Return the [X, Y] coordinate for the center point of the cell that contains the specified text.  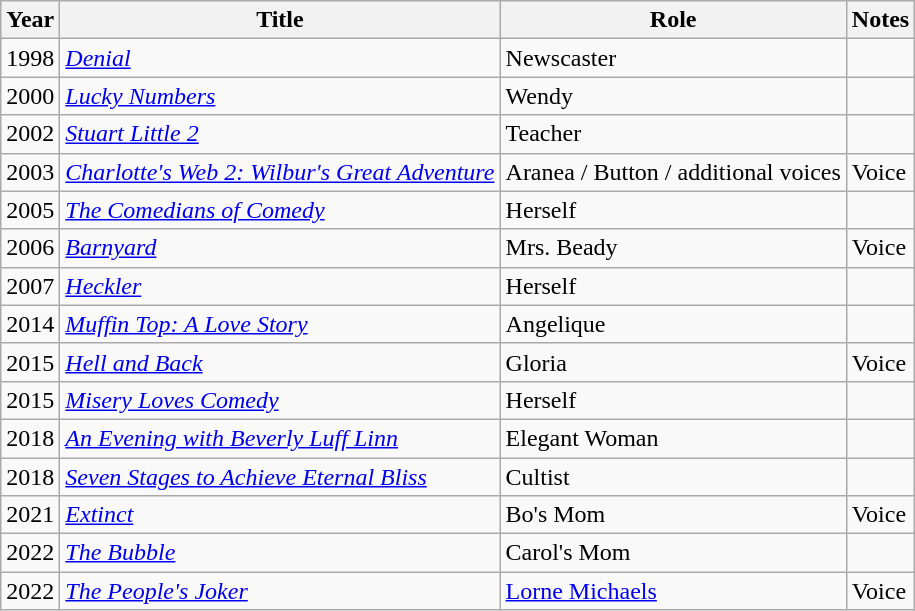
Angelique [673, 324]
Hell and Back [280, 362]
Stuart Little 2 [280, 134]
Year [30, 20]
Teacher [673, 134]
Cultist [673, 477]
2021 [30, 515]
Seven Stages to Achieve Eternal Bliss [280, 477]
Role [673, 20]
An Evening with Beverly Luff Linn [280, 438]
2005 [30, 210]
2006 [30, 248]
Misery Loves Comedy [280, 400]
2014 [30, 324]
2003 [30, 172]
Gloria [673, 362]
Lucky Numbers [280, 96]
Lorne Michaels [673, 591]
Carol's Mom [673, 553]
2002 [30, 134]
Muffin Top: A Love Story [280, 324]
Denial [280, 58]
Title [280, 20]
The People's Joker [280, 591]
The Comedians of Comedy [280, 210]
Wendy [673, 96]
Mrs. Beady [673, 248]
Extinct [280, 515]
The Bubble [280, 553]
Charlotte's Web 2: Wilbur's Great Adventure [280, 172]
Aranea / Button / additional voices [673, 172]
2000 [30, 96]
Notes [880, 20]
2007 [30, 286]
Elegant Woman [673, 438]
1998 [30, 58]
Bo's Mom [673, 515]
Barnyard [280, 248]
Newscaster [673, 58]
Heckler [280, 286]
